Determine the [X, Y] coordinate at the center of the cell enclosing the given text.  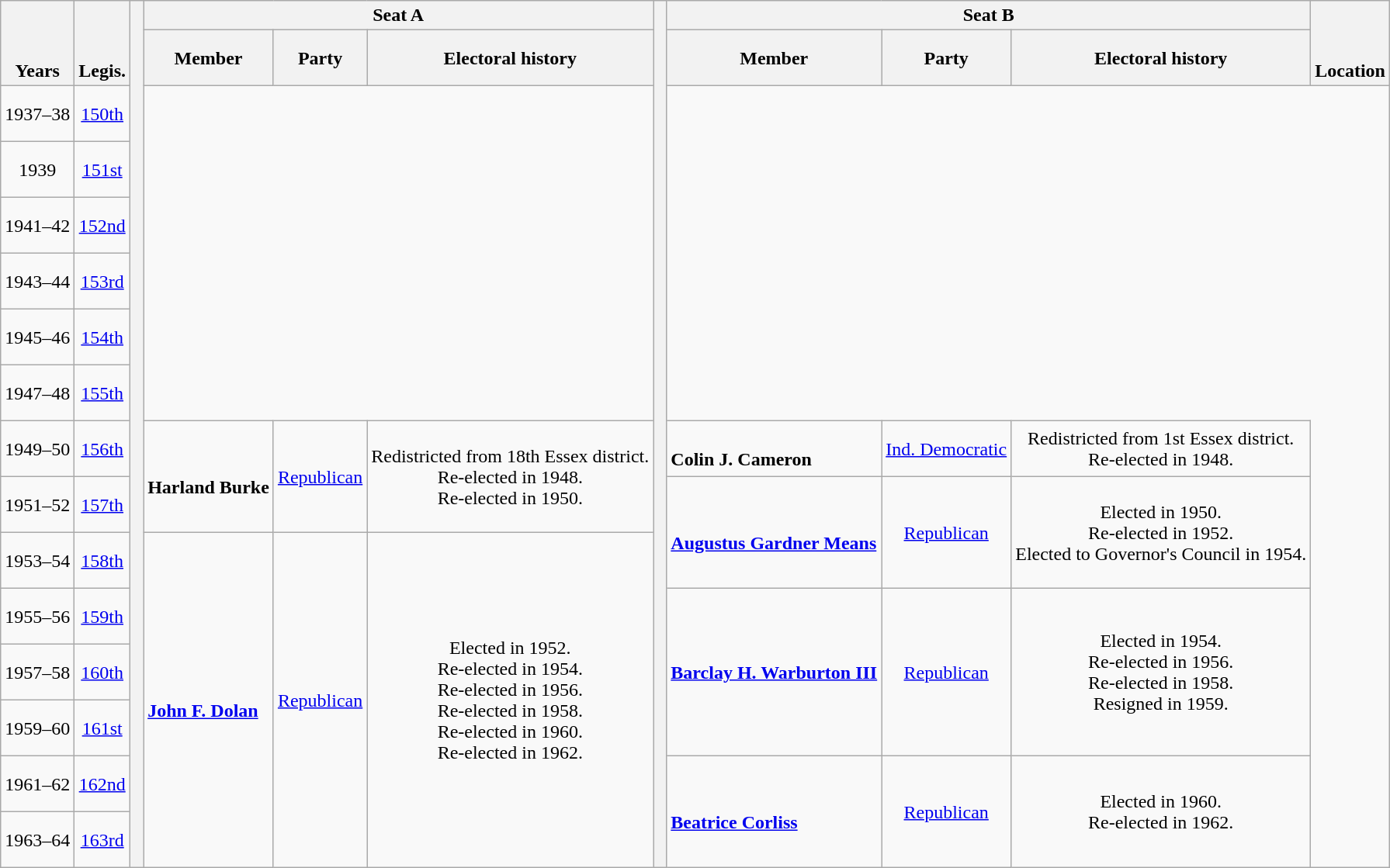
Seat A [399, 16]
1941–42 [37, 226]
161st [102, 728]
1955–56 [37, 617]
Augustus Gardner Means [775, 533]
Barclay H. Warburton III [775, 673]
1947–48 [37, 393]
Harland Burke [209, 477]
1961–62 [37, 784]
Colin J. Cameron [775, 449]
157th [102, 505]
1959–60 [37, 728]
Location [1350, 43]
1949–50 [37, 449]
160th [102, 673]
Legis. [102, 43]
151st [102, 170]
Beatrice Corliss [775, 812]
158th [102, 561]
John F. Dolan [209, 700]
152nd [102, 226]
1943–44 [37, 282]
Elected in 1952.Re-elected in 1954.Re-elected in 1956.Re-elected in 1958.Re-elected in 1960.Re-elected in 1962. [511, 700]
Years [37, 43]
162nd [102, 784]
Redistricted from 1st Essex district.Re-elected in 1948. [1161, 449]
Elected in 1950.Re-elected in 1952.Elected to Governor's Council in 1954. [1161, 533]
163rd [102, 840]
150th [102, 114]
1945–46 [37, 337]
Ind. Democratic [947, 449]
Elected in 1954.Re-elected in 1956.Re-elected in 1958.Resigned in 1959. [1161, 673]
Seat B [989, 16]
155th [102, 393]
1963–64 [37, 840]
1937–38 [37, 114]
Redistricted from 18th Essex district.Re-elected in 1948.Re-elected in 1950. [511, 477]
159th [102, 617]
1953–54 [37, 561]
153rd [102, 282]
1951–52 [37, 505]
1957–58 [37, 673]
1939 [37, 170]
154th [102, 337]
Elected in 1960.Re-elected in 1962. [1161, 812]
156th [102, 449]
